From the cell containing the given text, extract its center point as (X, Y) coordinate. 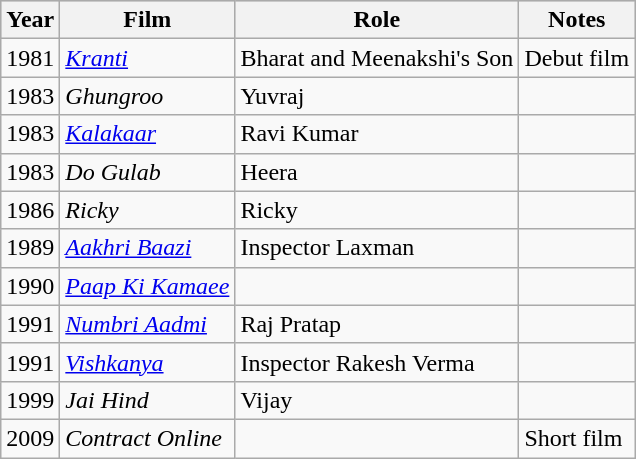
Jai Hind (148, 400)
Notes (577, 20)
Numbri Aadmi (148, 324)
2009 (30, 438)
Kranti (148, 58)
Debut film (577, 58)
1999 (30, 400)
Kalakaar (148, 134)
Raj Pratap (377, 324)
1990 (30, 286)
Ravi Kumar (377, 134)
Contract Online (148, 438)
Inspector Rakesh Verma (377, 362)
Film (148, 20)
Heera (377, 172)
Do Gulab (148, 172)
Aakhri Baazi (148, 248)
1989 (30, 248)
1981 (30, 58)
Inspector Laxman (377, 248)
Ghungroo (148, 96)
Vishkanya (148, 362)
Role (377, 20)
Year (30, 20)
Short film (577, 438)
Vijay (377, 400)
Yuvraj (377, 96)
Bharat and Meenakshi's Son (377, 58)
1986 (30, 210)
Paap Ki Kamaee (148, 286)
